Scan for the cell matching the given text and deliver its (X, Y) coordinate at center. 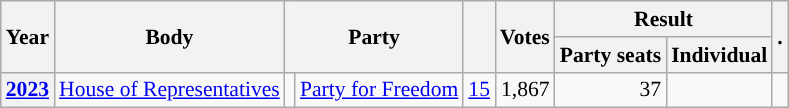
Votes (525, 36)
1,867 (525, 90)
Year (28, 36)
2023 (28, 90)
15 (479, 90)
House of Representatives (170, 90)
Individual (719, 55)
37 (610, 90)
Body (170, 36)
. (780, 36)
Result (664, 19)
Party (374, 36)
Party seats (610, 55)
Party for Freedom (379, 90)
